Determine the (X, Y) coordinate at the center of the cell enclosing the given text.  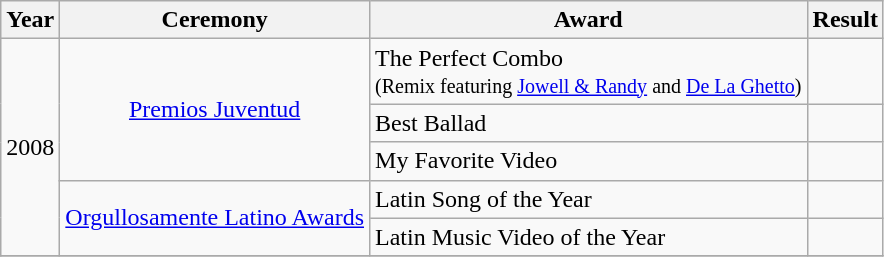
Latin Music Video of the Year (589, 237)
Award (589, 20)
Ceremony (215, 20)
Year (30, 20)
Result (845, 20)
Premios Juventud (215, 110)
Best Ballad (589, 123)
Orgullosamente Latino Awards (215, 218)
The Perfect Combo (Remix featuring Jowell & Randy and De La Ghetto) (589, 72)
Latin Song of the Year (589, 199)
My Favorite Video (589, 161)
2008 (30, 148)
